Provide the [X, Y] coordinate of the cell's center where the given text is located.  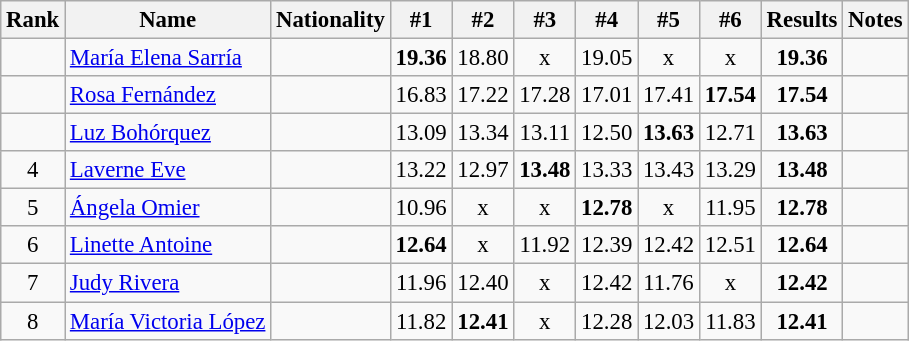
16.83 [421, 95]
13.43 [669, 170]
13.22 [421, 170]
#1 [421, 20]
Rank [33, 20]
11.83 [730, 321]
12.40 [483, 283]
Linette Antoine [168, 245]
11.92 [545, 245]
12.28 [607, 321]
Rosa Fernández [168, 95]
Luz Bohórquez [168, 133]
17.22 [483, 95]
Laverne Eve [168, 170]
6 [33, 245]
Results [802, 20]
17.41 [669, 95]
Judy Rivera [168, 283]
Name [168, 20]
5 [33, 208]
4 [33, 170]
17.01 [607, 95]
Nationality [330, 20]
12.51 [730, 245]
12.50 [607, 133]
12.97 [483, 170]
#3 [545, 20]
María Elena Sarría [168, 58]
13.09 [421, 133]
12.39 [607, 245]
17.28 [545, 95]
#5 [669, 20]
12.03 [669, 321]
7 [33, 283]
#4 [607, 20]
13.29 [730, 170]
11.82 [421, 321]
13.33 [607, 170]
12.71 [730, 133]
11.76 [669, 283]
María Victoria López [168, 321]
11.95 [730, 208]
11.96 [421, 283]
8 [33, 321]
13.34 [483, 133]
#6 [730, 20]
Notes [876, 20]
#2 [483, 20]
10.96 [421, 208]
Ángela Omier [168, 208]
13.11 [545, 133]
18.80 [483, 58]
19.05 [607, 58]
